Detect which cell encompasses the target text, then output its (X, Y) center coordinate. 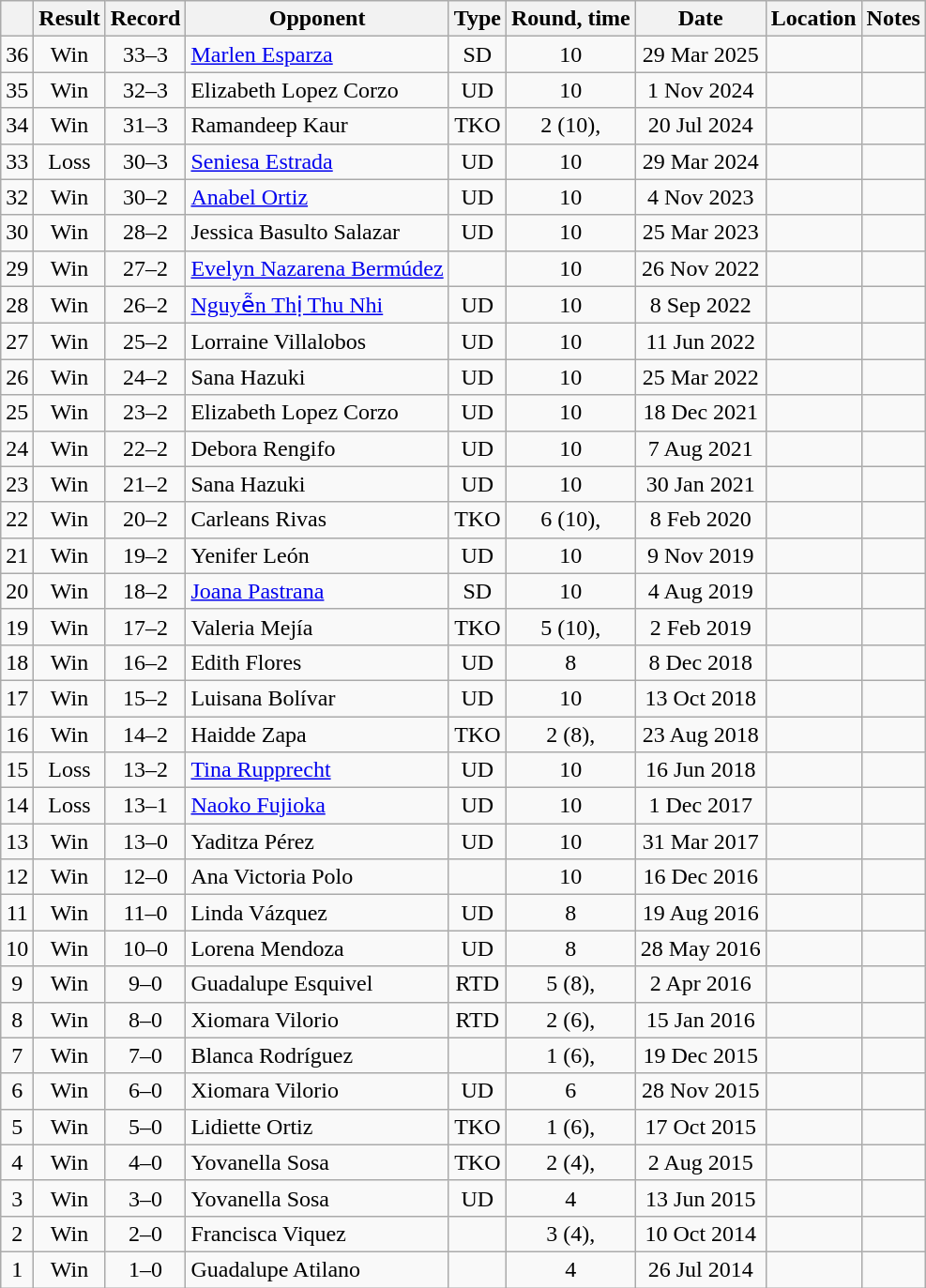
15–2 (145, 698)
11–0 (145, 913)
30–3 (145, 161)
18 (17, 662)
13–1 (145, 806)
Valeria Mejía (317, 627)
12 (17, 877)
13–0 (145, 841)
Evelyn Nazarena Bermúdez (317, 268)
30–2 (145, 197)
33 (17, 161)
Edith Flores (317, 662)
2 Aug 2015 (700, 1162)
25 Mar 2022 (700, 377)
3 (17, 1198)
28 May 2016 (700, 948)
9 (17, 984)
26 (17, 377)
17 Oct 2015 (700, 1127)
Opponent (317, 19)
Francisca Viquez (317, 1234)
30 (17, 233)
2 (8), (570, 735)
22–2 (145, 448)
Jessica Basulto Salazar (317, 233)
28 Nov 2015 (700, 1091)
1 Dec 2017 (700, 806)
6 (10), (570, 520)
Carleans Rivas (317, 520)
25 Mar 2023 (700, 233)
10–0 (145, 948)
Lorena Mendoza (317, 948)
7–0 (145, 1055)
18–2 (145, 591)
Tina Rupprecht (317, 770)
Yenifer León (317, 555)
25–2 (145, 341)
11 Jun 2022 (700, 341)
3 (4), (570, 1234)
23–2 (145, 413)
Anabel Ortiz (317, 197)
20–2 (145, 520)
29 Mar 2024 (700, 161)
5 (10), (570, 627)
Lidiette Ortiz (317, 1127)
16 Jun 2018 (700, 770)
Guadalupe Esquivel (317, 984)
9 Nov 2019 (700, 555)
23 (17, 484)
Luisana Bolívar (317, 698)
31 Mar 2017 (700, 841)
Linda Vázquez (317, 913)
32–3 (145, 90)
Marlen Esparza (317, 54)
29 (17, 268)
25 (17, 413)
8 Dec 2018 (700, 662)
16 Dec 2016 (700, 877)
36 (17, 54)
1–0 (145, 1269)
14–2 (145, 735)
2 (10), (570, 126)
14 (17, 806)
2 Apr 2016 (700, 984)
5–0 (145, 1127)
2 (17, 1234)
Result (69, 19)
2 Feb 2019 (700, 627)
13 Oct 2018 (700, 698)
Ramandeep Kaur (317, 126)
32 (17, 197)
Date (700, 19)
21–2 (145, 484)
17 (17, 698)
28–2 (145, 233)
21 (17, 555)
13–2 (145, 770)
7 Aug 2021 (700, 448)
Nguyễn Thị Thu Nhi (317, 305)
13 Jun 2015 (700, 1198)
33–3 (145, 54)
Round, time (570, 19)
31–3 (145, 126)
28 (17, 305)
27 (17, 341)
24 (17, 448)
35 (17, 90)
15 (17, 770)
Type (477, 19)
Haidde Zapa (317, 735)
2 (4), (570, 1162)
23 Aug 2018 (700, 735)
Naoko Fujioka (317, 806)
12–0 (145, 877)
Debora Rengifo (317, 448)
16 (17, 735)
24–2 (145, 377)
Joana Pastrana (317, 591)
20 Jul 2024 (700, 126)
4 Aug 2019 (700, 591)
30 Jan 2021 (700, 484)
1 (17, 1269)
5 (17, 1127)
1 Nov 2024 (700, 90)
26–2 (145, 305)
Guadalupe Atilano (317, 1269)
Seniesa Estrada (317, 161)
Notes (893, 19)
18 Dec 2021 (700, 413)
34 (17, 126)
Ana Victoria Polo (317, 877)
19–2 (145, 555)
7 (17, 1055)
Yaditza Pérez (317, 841)
17–2 (145, 627)
5 (8), (570, 984)
Blanca Rodríguez (317, 1055)
29 Mar 2025 (700, 54)
26 Nov 2022 (700, 268)
4 Nov 2023 (700, 197)
6–0 (145, 1091)
Lorraine Villalobos (317, 341)
11 (17, 913)
2–0 (145, 1234)
8 Sep 2022 (700, 305)
4–0 (145, 1162)
19 Aug 2016 (700, 913)
8–0 (145, 1020)
9–0 (145, 984)
19 (17, 627)
8 Feb 2020 (700, 520)
10 Oct 2014 (700, 1234)
Location (813, 19)
2 (6), (570, 1020)
15 Jan 2016 (700, 1020)
Record (145, 19)
13 (17, 841)
22 (17, 520)
19 Dec 2015 (700, 1055)
26 Jul 2014 (700, 1269)
27–2 (145, 268)
3–0 (145, 1198)
16–2 (145, 662)
20 (17, 591)
